Search for the cell housing the specified text and yield its (x, y) center coordinate. 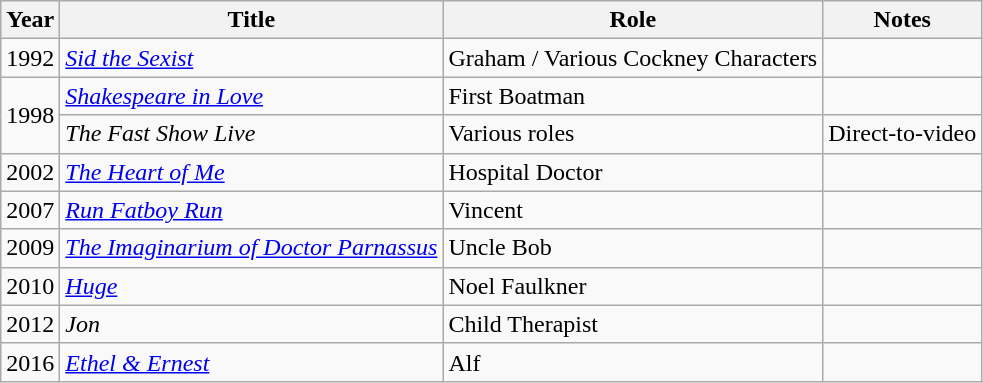
Graham / Various Cockney Characters (633, 58)
Role (633, 20)
Title (252, 20)
Sid the Sexist (252, 58)
Huge (252, 286)
Uncle Bob (633, 248)
The Imaginarium of Doctor Parnassus (252, 248)
2012 (30, 324)
Notes (902, 20)
Alf (633, 362)
2016 (30, 362)
2010 (30, 286)
Direct-to-video (902, 134)
The Fast Show Live (252, 134)
Noel Faulkner (633, 286)
1992 (30, 58)
Year (30, 20)
Various roles (633, 134)
First Boatman (633, 96)
2007 (30, 210)
1998 (30, 115)
Ethel & Ernest (252, 362)
Shakespeare in Love (252, 96)
Vincent (633, 210)
Child Therapist (633, 324)
The Heart of Me (252, 172)
Hospital Doctor (633, 172)
2009 (30, 248)
Run Fatboy Run (252, 210)
2002 (30, 172)
Jon (252, 324)
